Locate the cell with the specified text and output its (X, Y) center coordinate. 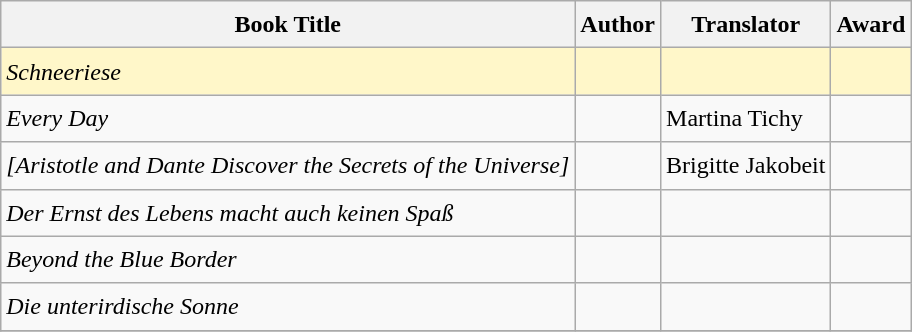
Every Day (288, 118)
Book Title (288, 24)
Translator (746, 24)
[Aristotle and Dante Discover the Secrets of the Universe] (288, 166)
Author (618, 24)
Martina Tichy (746, 118)
Brigitte Jakobeit (746, 166)
Schneeriese (288, 72)
Die unterirdische Sonne (288, 306)
Beyond the Blue Border (288, 260)
Der Ernst des Lebens macht auch keinen Spaß (288, 212)
Award (871, 24)
